Extract the (x, y) coordinate from the center of the cell holding the provided text.  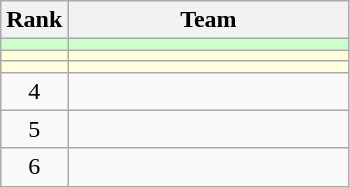
5 (34, 129)
Rank (34, 20)
4 (34, 91)
Team (208, 20)
6 (34, 167)
